Identify which cell holds the provided text, then report its [x, y] central coordinate. 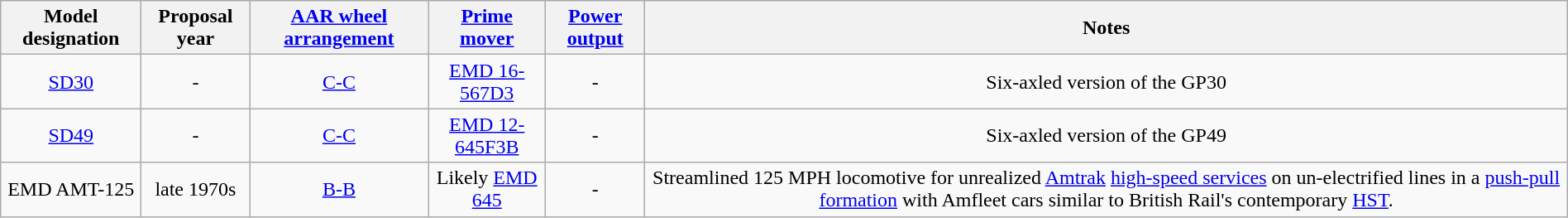
Six-axled version of the GP49 [1107, 136]
EMD AMT-125 [71, 189]
AAR wheel arrangement [339, 28]
late 1970s [195, 189]
Notes [1107, 28]
EMD 16-567D3 [487, 81]
EMD 12-645F3B [487, 136]
Likely EMD 645 [487, 189]
B-B [339, 189]
SD49 [71, 136]
SD30 [71, 81]
Proposal year [195, 28]
Six-axled version of the GP30 [1107, 81]
Prime mover [487, 28]
Power output [595, 28]
Model designation [71, 28]
